Output the (X, Y) coordinate of the center of the cell containing the given text.  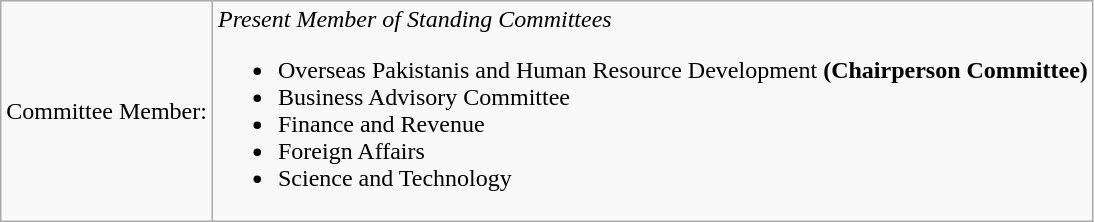
Committee Member: (107, 112)
